Capture the cell that displays the provided text and extract its (X, Y) central coordinate. 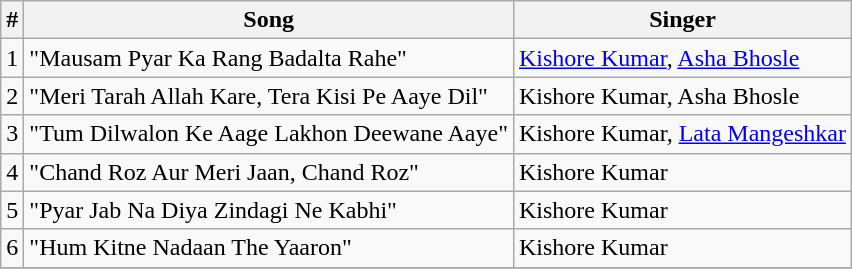
"Meri Tarah Allah Kare, Tera Kisi Pe Aaye Dil" (269, 96)
4 (12, 172)
"Mausam Pyar Ka Rang Badalta Rahe" (269, 58)
Kishore Kumar, Lata Mangeshkar (682, 134)
"Hum Kitne Nadaan The Yaaron" (269, 248)
Singer (682, 20)
"Chand Roz Aur Meri Jaan, Chand Roz" (269, 172)
5 (12, 210)
Song (269, 20)
"Tum Dilwalon Ke Aage Lakhon Deewane Aaye" (269, 134)
"Pyar Jab Na Diya Zindagi Ne Kabhi" (269, 210)
3 (12, 134)
6 (12, 248)
2 (12, 96)
1 (12, 58)
# (12, 20)
